Find where the given text appears and provide that cell's center as [x, y] coordinate. 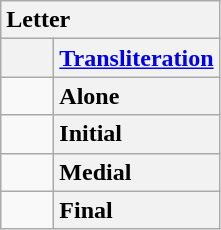
Initial [136, 134]
Transliteration [136, 58]
Letter [110, 20]
Medial [136, 172]
Final [136, 210]
Alone [136, 96]
